Return [X, Y] of the center of cell containing provided text 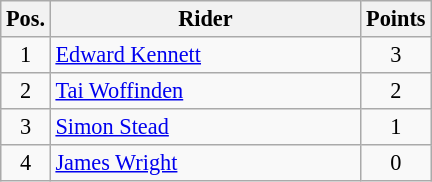
Tai Woffinden [205, 90]
Simon Stead [205, 126]
4 [26, 162]
Edward Kennett [205, 55]
Rider [205, 19]
Pos. [26, 19]
Points [396, 19]
James Wright [205, 162]
0 [396, 162]
